Extract the [X, Y] coordinate from the center of the cell holding the provided text.  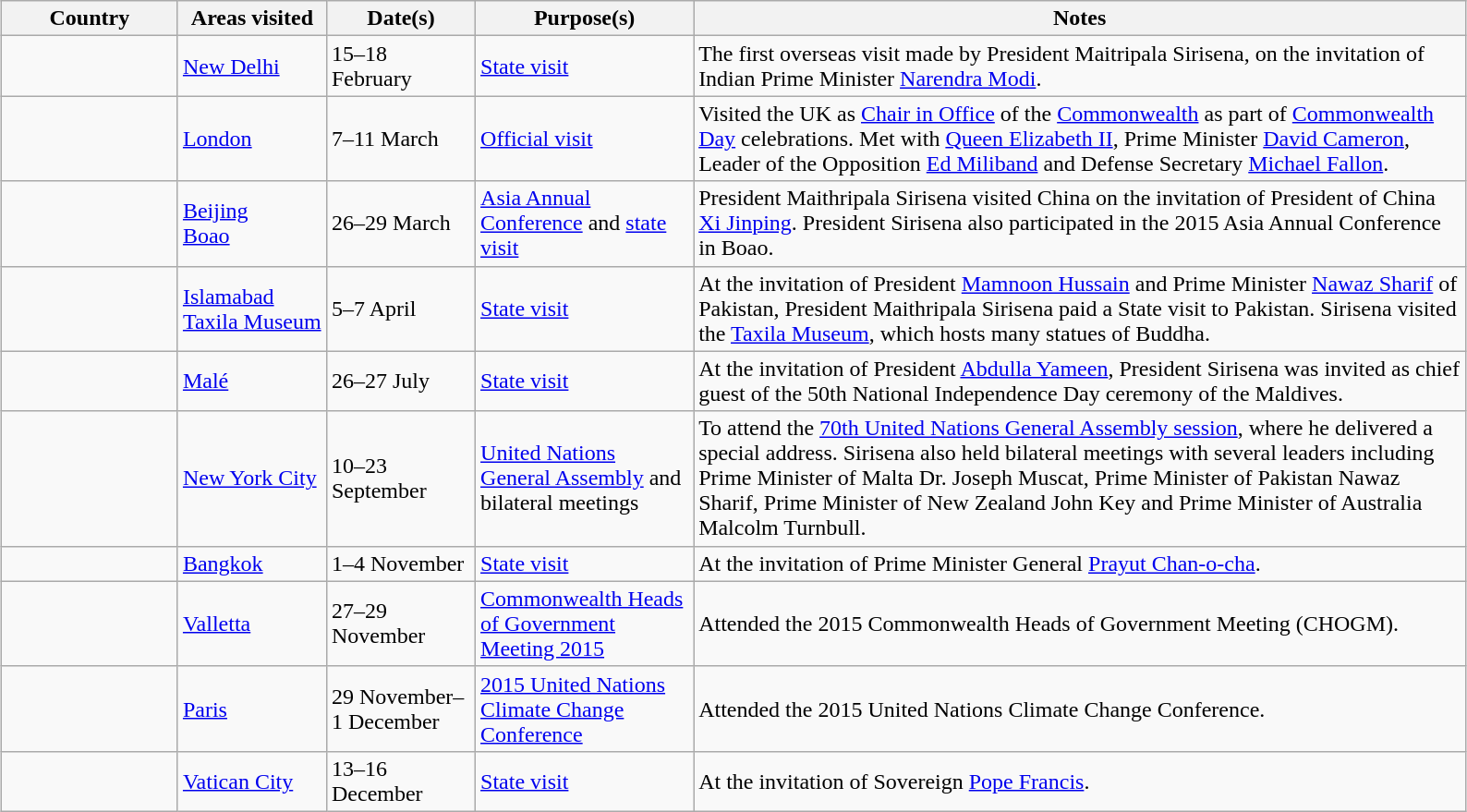
Date(s) [401, 18]
Vatican City [251, 782]
Attended the 2015 Commonwealth Heads of Government Meeting (CHOGM). [1080, 624]
5–7 April [401, 309]
Paris [251, 709]
At the invitation of Prime Minister General Prayut Chan-o-cha. [1080, 564]
13–16 December [401, 782]
London [251, 139]
Commonwealth Heads of Government Meeting 2015 [585, 624]
New York City [251, 479]
At the invitation of Sovereign Pope Francis. [1080, 782]
1–4 November [401, 564]
Areas visited [251, 18]
Bangkok [251, 564]
10–23 September [401, 479]
Malé [251, 381]
2015 United Nations Climate Change Conference [585, 709]
Official visit [585, 139]
Notes [1080, 18]
27–29 November [401, 624]
Asia Annual Conference and state visit [585, 224]
Attended the 2015 United Nations Climate Change Conference. [1080, 709]
29 November–1 December [401, 709]
26–27 July [401, 381]
Country [89, 18]
7–11 March [401, 139]
BeijingBoao [251, 224]
26–29 March [401, 224]
New Delhi [251, 67]
Valletta [251, 624]
IslamabadTaxila Museum [251, 309]
The first overseas visit made by President Maitripala Sirisena, on the invitation of Indian Prime Minister Narendra Modi. [1080, 67]
Purpose(s) [585, 18]
United Nations General Assembly and bilateral meetings [585, 479]
15–18 February [401, 67]
